Identify which cell holds the provided text, then report its (X, Y) central coordinate. 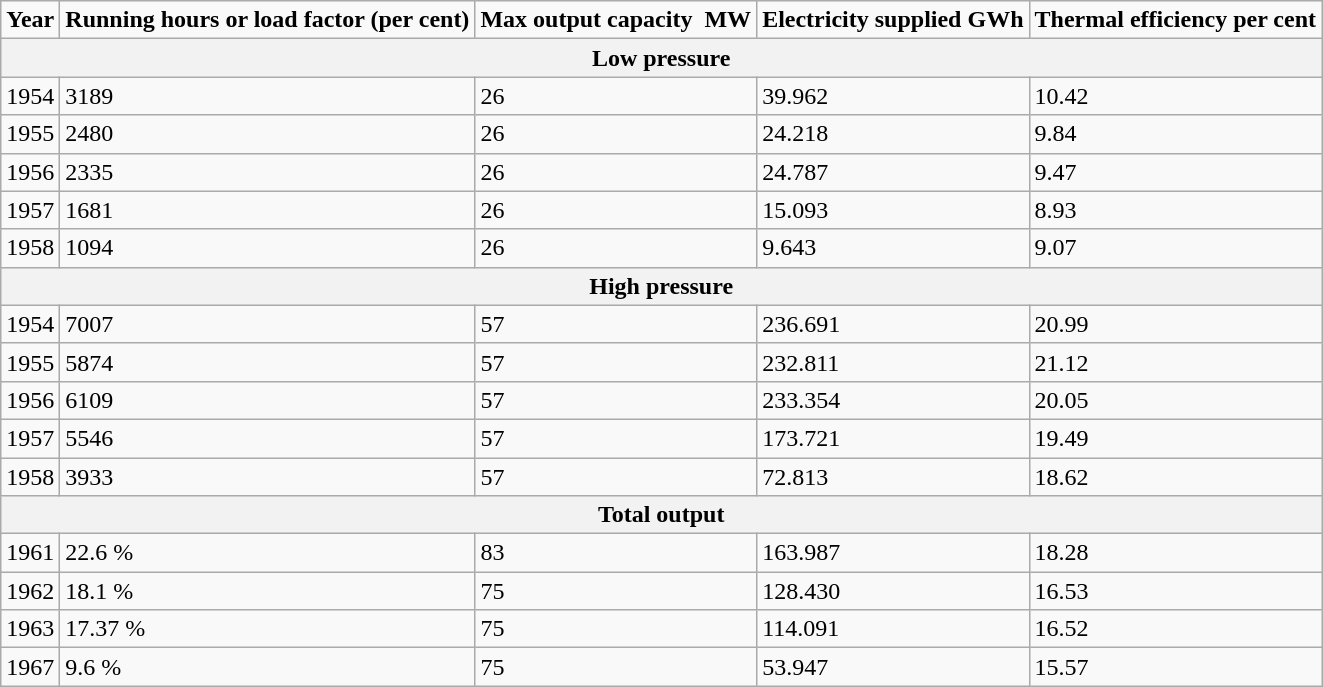
9.47 (1176, 172)
Thermal efficiency per cent (1176, 20)
72.813 (893, 477)
Max output capacity MW (616, 20)
163.987 (893, 553)
17.37 % (268, 629)
18.28 (1176, 553)
2480 (268, 134)
15.093 (893, 210)
18.62 (1176, 477)
20.99 (1176, 324)
20.05 (1176, 400)
233.354 (893, 400)
6109 (268, 400)
173.721 (893, 438)
Low pressure (662, 58)
High pressure (662, 286)
5546 (268, 438)
39.962 (893, 96)
9.07 (1176, 248)
21.12 (1176, 362)
83 (616, 553)
1094 (268, 248)
Running hours or load factor (per cent) (268, 20)
19.49 (1176, 438)
232.811 (893, 362)
9.643 (893, 248)
5874 (268, 362)
16.52 (1176, 629)
3933 (268, 477)
3189 (268, 96)
22.6 % (268, 553)
128.430 (893, 591)
Electricity supplied GWh (893, 20)
1681 (268, 210)
10.42 (1176, 96)
18.1 % (268, 591)
2335 (268, 172)
Total output (662, 515)
15.57 (1176, 667)
53.947 (893, 667)
1961 (30, 553)
9.84 (1176, 134)
24.218 (893, 134)
1963 (30, 629)
1962 (30, 591)
114.091 (893, 629)
7007 (268, 324)
16.53 (1176, 591)
1967 (30, 667)
Year (30, 20)
9.6 % (268, 667)
8.93 (1176, 210)
24.787 (893, 172)
236.691 (893, 324)
